Locate the cell with the specified text and output its (x, y) center coordinate. 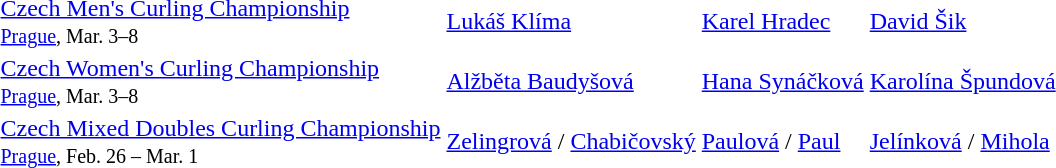
Hana Synáčková (782, 82)
Alžběta Baudyšová (571, 82)
